Return the [x, y] coordinate for the center point of the cell that contains the specified text.  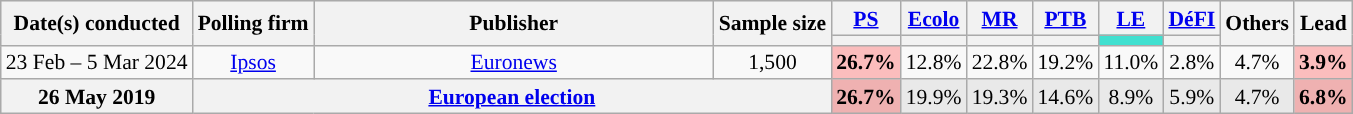
Euronews [514, 62]
Ecolo [934, 18]
23 Feb – 5 Mar 2024 [97, 62]
MR [1000, 18]
Publisher [514, 23]
14.6% [1065, 97]
Others [1257, 23]
2.8% [1192, 62]
12.8% [934, 62]
19.3% [1000, 97]
8.9% [1130, 97]
European election [512, 97]
Date(s) conducted [97, 23]
Ipsos [254, 62]
3.9% [1324, 62]
PS [866, 18]
Polling firm [254, 23]
5.9% [1192, 97]
Lead [1324, 23]
22.8% [1000, 62]
6.8% [1324, 97]
DéFI [1192, 18]
11.0% [1130, 62]
19.2% [1065, 62]
PTB [1065, 18]
26 May 2019 [97, 97]
19.9% [934, 97]
Sample size [772, 23]
1,500 [772, 62]
LE [1130, 18]
